From the cell containing the given text, extract its center point as (x, y) coordinate. 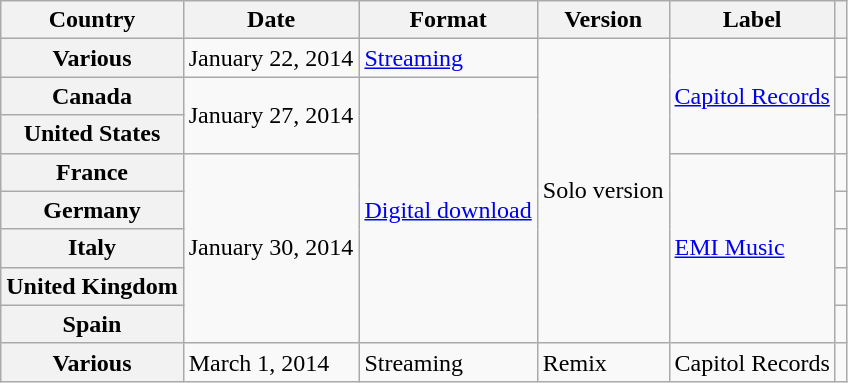
France (92, 172)
January 27, 2014 (271, 115)
Italy (92, 248)
Canada (92, 96)
January 22, 2014 (271, 58)
March 1, 2014 (271, 362)
Country (92, 20)
Digital download (448, 210)
EMI Music (752, 248)
January 30, 2014 (271, 248)
Spain (92, 324)
Version (603, 20)
United Kingdom (92, 286)
Label (752, 20)
United States (92, 134)
Date (271, 20)
Solo version (603, 191)
Germany (92, 210)
Remix (603, 362)
Format (448, 20)
